Extract the (x, y) coordinate from the center of the cell holding the provided text.  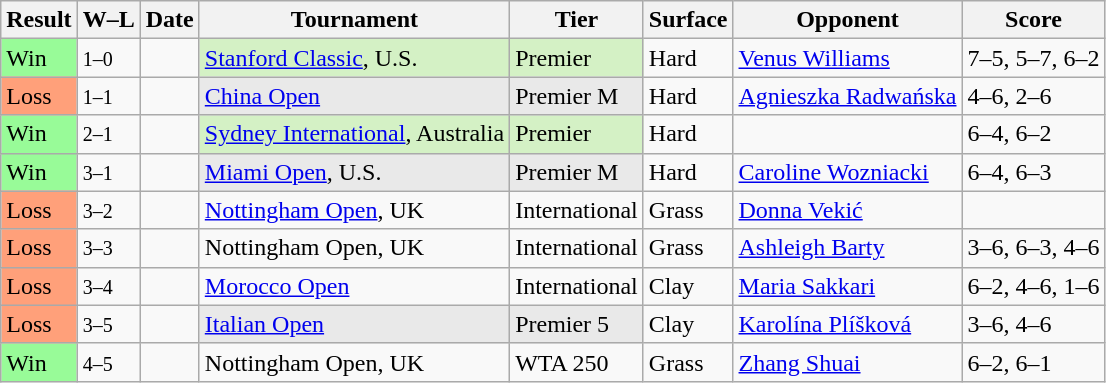
Maria Sakkari (848, 286)
6–4, 6–2 (1034, 134)
3–2 (108, 210)
Italian Open (354, 324)
3–5 (108, 324)
Venus Williams (848, 58)
Sydney International, Australia (354, 134)
6–4, 6–3 (1034, 172)
Premier 5 (577, 324)
Tournament (354, 20)
WTA 250 (577, 362)
Zhang Shuai (848, 362)
Score (1034, 20)
3–6, 6–3, 4–6 (1034, 248)
3–4 (108, 286)
Result (39, 20)
1–0 (108, 58)
Karolína Plíšková (848, 324)
China Open (354, 96)
Miami Open, U.S. (354, 172)
7–5, 5–7, 6–2 (1034, 58)
6–2, 4–6, 1–6 (1034, 286)
6–2, 6–1 (1034, 362)
1–1 (108, 96)
Caroline Wozniacki (848, 172)
Surface (688, 20)
Tier (577, 20)
Agnieszka Radwańska (848, 96)
Ashleigh Barty (848, 248)
Date (170, 20)
4–6, 2–6 (1034, 96)
Opponent (848, 20)
3–3 (108, 248)
4–5 (108, 362)
3–1 (108, 172)
2–1 (108, 134)
Stanford Classic, U.S. (354, 58)
W–L (108, 20)
3–6, 4–6 (1034, 324)
Donna Vekić (848, 210)
Morocco Open (354, 286)
